Output the [X, Y] coordinate of the center of the cell containing the given text.  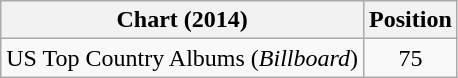
75 [411, 58]
Position [411, 20]
Chart (2014) [182, 20]
US Top Country Albums (Billboard) [182, 58]
